Find where the given text appears and provide that cell's center as (x, y) coordinate. 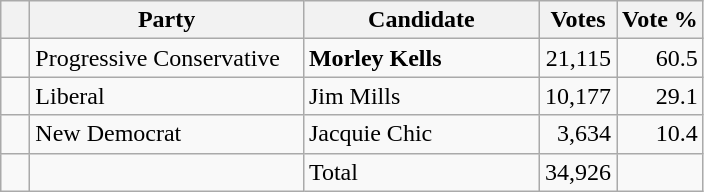
3,634 (578, 134)
29.1 (660, 96)
21,115 (578, 58)
Party (167, 20)
Vote % (660, 20)
Candidate (421, 20)
Votes (578, 20)
New Democrat (167, 134)
60.5 (660, 58)
Liberal (167, 96)
Total (421, 172)
Jacquie Chic (421, 134)
10.4 (660, 134)
34,926 (578, 172)
Jim Mills (421, 96)
10,177 (578, 96)
Progressive Conservative (167, 58)
Morley Kells (421, 58)
